Locate the cell with the specified text and output its (X, Y) center coordinate. 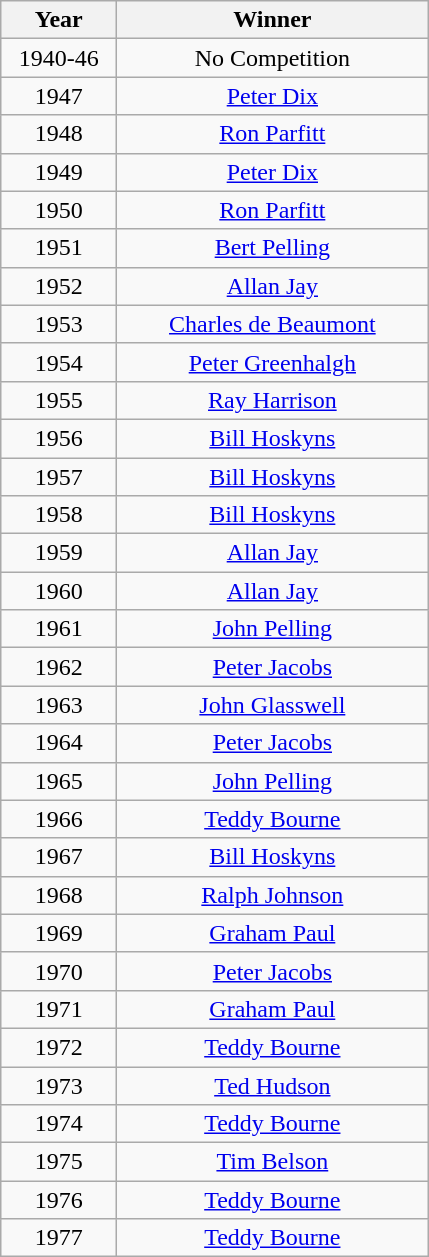
1976 (59, 1200)
Year (59, 20)
1971 (59, 1009)
Charles de Beaumont (272, 324)
1969 (59, 933)
1968 (59, 895)
1953 (59, 324)
1949 (59, 172)
1970 (59, 971)
1957 (59, 477)
1954 (59, 362)
1966 (59, 819)
Ralph Johnson (272, 895)
Tim Belson (272, 1162)
Winner (272, 20)
1961 (59, 629)
Ray Harrison (272, 400)
1958 (59, 515)
1959 (59, 553)
1950 (59, 210)
1974 (59, 1124)
1973 (59, 1085)
Bert Pelling (272, 248)
No Competition (272, 58)
1962 (59, 667)
1963 (59, 705)
1940-46 (59, 58)
1977 (59, 1238)
1956 (59, 438)
1955 (59, 400)
1951 (59, 248)
1972 (59, 1047)
John Glasswell (272, 705)
1975 (59, 1162)
1960 (59, 591)
1964 (59, 743)
1948 (59, 134)
Peter Greenhalgh (272, 362)
1952 (59, 286)
Ted Hudson (272, 1085)
1947 (59, 96)
1965 (59, 781)
1967 (59, 857)
